Detect which cell encompasses the target text, then output its (x, y) center coordinate. 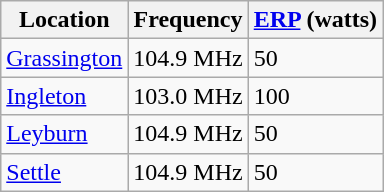
Leyburn (64, 134)
Grassington (64, 58)
Settle (64, 172)
100 (315, 96)
Frequency (188, 20)
Ingleton (64, 96)
103.0 MHz (188, 96)
Location (64, 20)
ERP (watts) (315, 20)
